Return the (x, y) coordinate for the center point of the cell that contains the specified text.  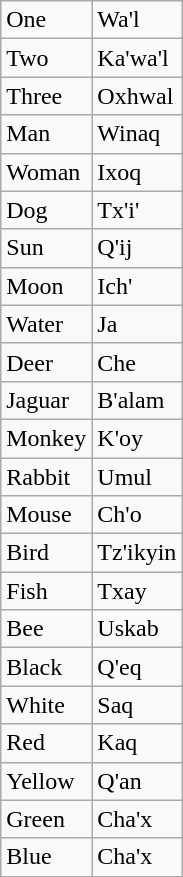
Wa'l (137, 20)
Ixoq (137, 172)
Ch'o (137, 515)
Q'eq (137, 667)
Blue (46, 857)
Water (46, 324)
Black (46, 667)
Man (46, 134)
Mouse (46, 515)
Monkey (46, 438)
B'alam (137, 400)
Umul (137, 477)
Tz'ikyin (137, 553)
Moon (46, 286)
Uskab (137, 629)
Che (137, 362)
Dog (46, 210)
Woman (46, 172)
Txay (137, 591)
Ich' (137, 286)
Saq (137, 705)
Bird (46, 553)
One (46, 20)
Kaq (137, 743)
Ja (137, 324)
Fish (46, 591)
Two (46, 58)
K'oy (137, 438)
White (46, 705)
Sun (46, 248)
Red (46, 743)
Q'an (137, 781)
Deer (46, 362)
Bee (46, 629)
Ka'wa'l (137, 58)
Oxhwal (137, 96)
Jaguar (46, 400)
Tx'i' (137, 210)
Rabbit (46, 477)
Q'ij (137, 248)
Winaq (137, 134)
Yellow (46, 781)
Three (46, 96)
Green (46, 819)
